For the text-containing cell, return its midpoint in (X, Y) coordinate format. 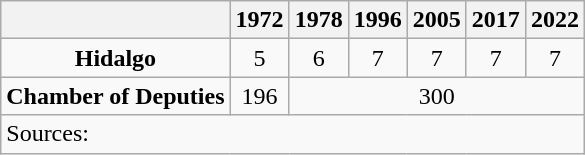
1972 (260, 20)
Hidalgo (116, 58)
1978 (318, 20)
1996 (378, 20)
2022 (554, 20)
Chamber of Deputies (116, 96)
Sources: (293, 134)
300 (436, 96)
6 (318, 58)
196 (260, 96)
2017 (496, 20)
2005 (436, 20)
5 (260, 58)
